Locate the cell with the specified text and output its (X, Y) center coordinate. 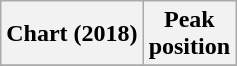
Peakposition (189, 34)
Chart (2018) (72, 34)
